Return the [X, Y] coordinate for the center point of the cell that contains the specified text.  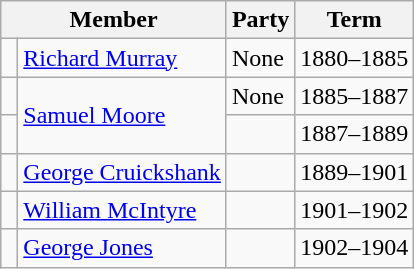
1887–1889 [354, 134]
1889–1901 [354, 172]
William McIntyre [122, 210]
1902–1904 [354, 248]
Samuel Moore [122, 115]
George Cruickshank [122, 172]
Member [114, 20]
Richard Murray [122, 58]
1901–1902 [354, 210]
Party [260, 20]
1880–1885 [354, 58]
1885–1887 [354, 96]
George Jones [122, 248]
Term [354, 20]
